Extract the (X, Y) coordinate from the center of the cell holding the provided text.  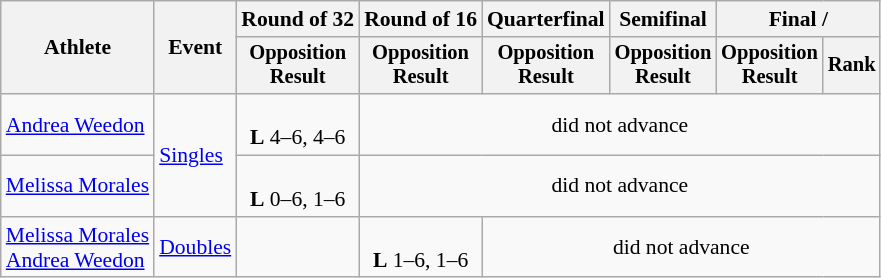
Rank (852, 66)
Melissa MoralesAndrea Weedon (78, 248)
Singles (195, 155)
Final / (798, 19)
L 1–6, 1–6 (420, 248)
L 0–6, 1–6 (298, 186)
Quarterfinal (546, 19)
Andrea Weedon (78, 124)
Athlete (78, 48)
Melissa Morales (78, 186)
Round of 16 (420, 19)
L 4–6, 4–6 (298, 124)
Round of 32 (298, 19)
Semifinal (664, 19)
Doubles (195, 248)
Event (195, 48)
